Search for the cell housing the specified text and yield its [X, Y] center coordinate. 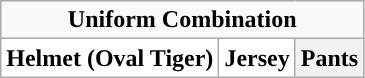
Pants [329, 58]
Jersey [257, 58]
Uniform Combination [182, 20]
Helmet (Oval Tiger) [110, 58]
